Capture the cell that displays the provided text and extract its [X, Y] central coordinate. 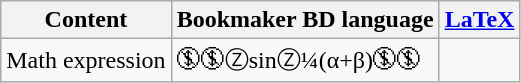
Math expression [86, 60]
Bookmaker BD language [305, 20]
🄏🄏ⓏsinⓏ¼(α+β)🄏🄏 [305, 60]
LaTeX [480, 20]
Content [86, 20]
